Return the (x, y) coordinate for the center point of the cell that contains the specified text.  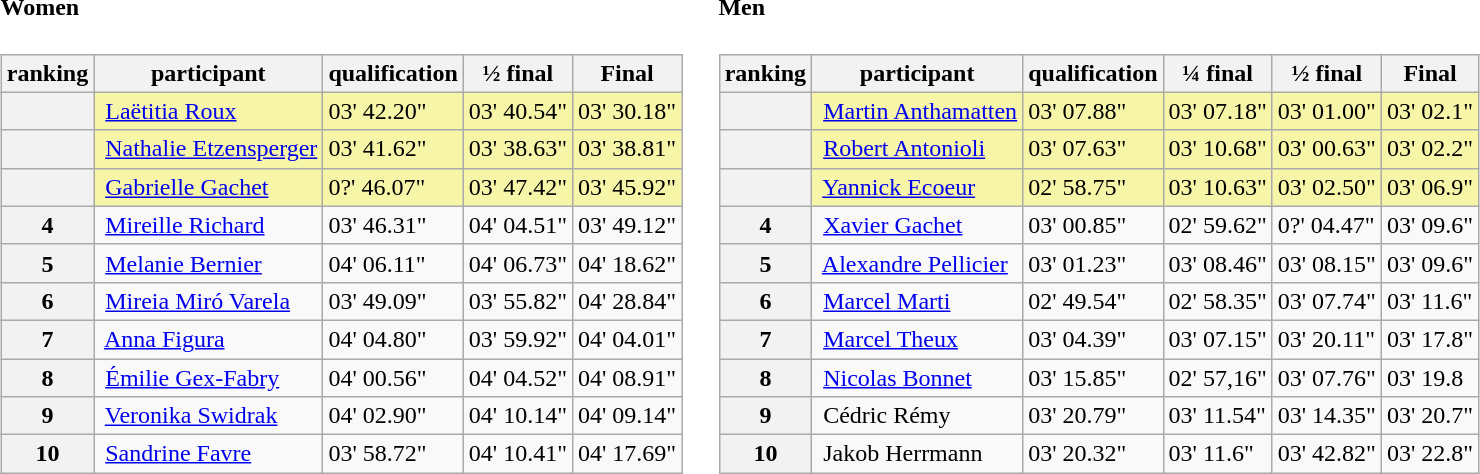
03' 42.82" (1326, 454)
03' 58.72" (393, 454)
03' 02.50" (1326, 187)
03' 20.32" (1093, 454)
04' 17.69" (626, 454)
Anna Figura (208, 339)
03' 14.35" (1326, 416)
04' 18.62" (626, 263)
¼ final (1218, 73)
03' 38.81" (626, 149)
02' 58.75" (1093, 187)
03' 49.09" (393, 301)
03' 02.1" (1430, 111)
Nathalie Etzensperger (208, 149)
03' 07.88" (1093, 111)
03' 49.12" (626, 225)
Nicolas Bonnet (918, 378)
03' 04.39" (1093, 339)
Alexandre Pellicier (918, 263)
02' 59.62" (1218, 225)
04' 28.84" (626, 301)
03' 40.54" (518, 111)
03' 10.68" (1218, 149)
03' 20.11" (1326, 339)
0?' 46.07" (393, 187)
0?' 04.47" (1326, 225)
04' 02.90" (393, 416)
03' 07.63" (1093, 149)
04' 04.01" (626, 339)
Xavier Gachet (918, 225)
04' 04.52" (518, 378)
04' 00.56" (393, 378)
Jakob Herrmann (918, 454)
Marcel Marti (918, 301)
Cédric Rémy (918, 416)
03' 10.63" (1218, 187)
03' 11.54" (1218, 416)
Yannick Ecoeur (918, 187)
03' 41.62" (393, 149)
03' 22.8" (1430, 454)
03' 20.7" (1430, 416)
03' 42.20" (393, 111)
04' 08.91" (626, 378)
03' 47.42" (518, 187)
03' 00.85" (1093, 225)
03' 08.46" (1218, 263)
04' 10.41" (518, 454)
03' 00.63" (1326, 149)
04' 10.14" (518, 416)
03' 01.00" (1326, 111)
Marcel Theux (918, 339)
Veronika Swidrak (208, 416)
04' 04.51" (518, 225)
03' 30.18" (626, 111)
03' 07.15" (1218, 339)
Melanie Bernier (208, 263)
03' 59.92" (518, 339)
03' 01.23" (1093, 263)
Laëtitia Roux (208, 111)
03' 02.2" (1430, 149)
03' 38.63" (518, 149)
04' 09.14" (626, 416)
03' 07.74" (1326, 301)
Mireille Richard (208, 225)
03' 07.18" (1218, 111)
02' 57,16" (1218, 378)
03' 08.15" (1326, 263)
Émilie Gex-Fabry (208, 378)
03' 17.8" (1430, 339)
Robert Antonioli (918, 149)
02' 49.54" (1093, 301)
03' 06.9" (1430, 187)
03' 15.85" (1093, 378)
04' 04.80" (393, 339)
03' 46.31" (393, 225)
03' 07.76" (1326, 378)
03' 19.8 (1430, 378)
Martin Anthamatten (918, 111)
03' 45.92" (626, 187)
04' 06.11" (393, 263)
03' 20.79" (1093, 416)
02' 58.35" (1218, 301)
Gabrielle Gachet (208, 187)
Sandrine Favre (208, 454)
03' 55.82" (518, 301)
04' 06.73" (518, 263)
Mireia Miró Varela (208, 301)
